Extract the [x, y] coordinate from the center of the cell holding the provided text.  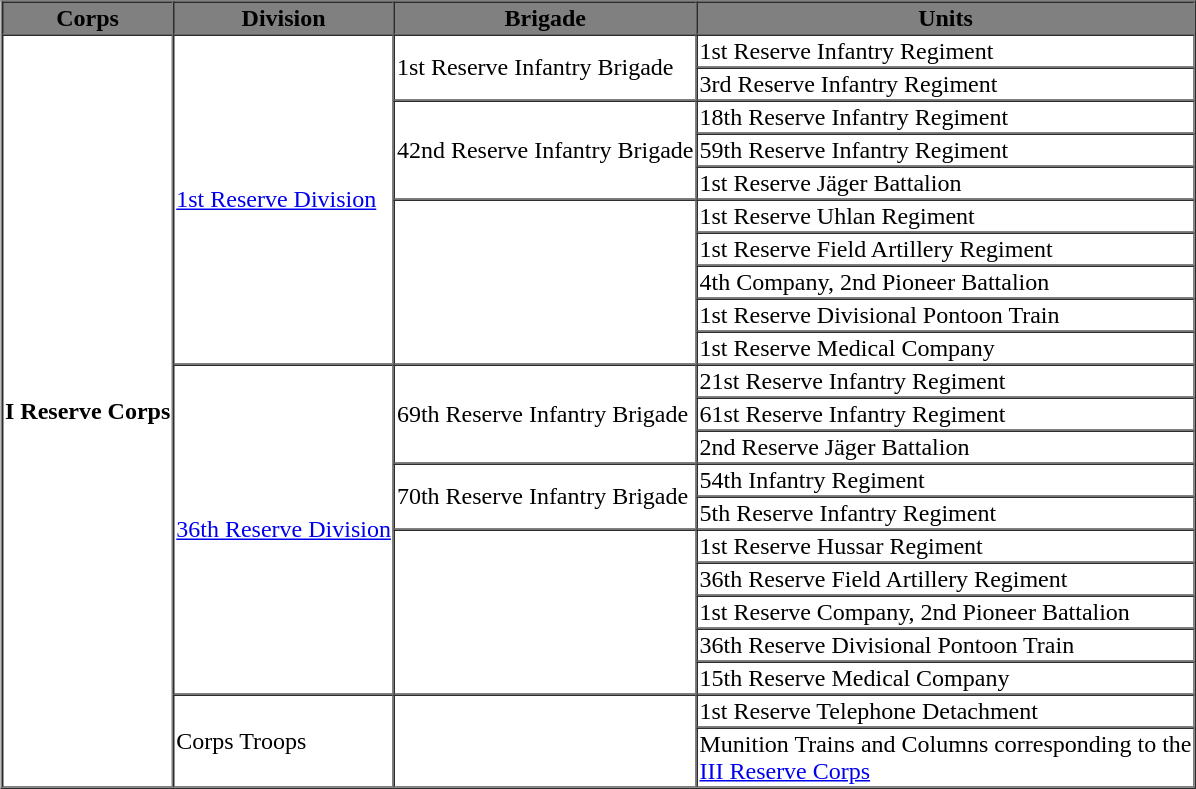
59th Reserve Infantry Regiment [945, 150]
1st Reserve Field Artillery Regiment [945, 248]
1st Reserve Uhlan Regiment [945, 216]
1st Reserve Telephone Detachment [945, 710]
Brigade [546, 18]
61st Reserve Infantry Regiment [945, 414]
1st Reserve Company, 2nd Pioneer Battalion [945, 612]
18th Reserve Infantry Regiment [945, 116]
42nd Reserve Infantry Brigade [546, 150]
Units [945, 18]
21st Reserve Infantry Regiment [945, 380]
1st Reserve Hussar Regiment [945, 546]
36th Reserve Division [284, 529]
3rd Reserve Infantry Regiment [945, 84]
Munition Trains and Columns corresponding to theIII Reserve Corps [945, 758]
70th Reserve Infantry Brigade [546, 497]
1st Reserve Infantry Regiment [945, 50]
I Reserve Corps [88, 410]
Division [284, 18]
1st Reserve Division [284, 199]
2nd Reserve Jäger Battalion [945, 446]
69th Reserve Infantry Brigade [546, 414]
1st Reserve Divisional Pontoon Train [945, 314]
54th Infantry Regiment [945, 480]
1st Reserve Medical Company [945, 348]
Corps Troops [284, 740]
Corps [88, 18]
36th Reserve Divisional Pontoon Train [945, 644]
4th Company, 2nd Pioneer Battalion [945, 282]
5th Reserve Infantry Regiment [945, 512]
36th Reserve Field Artillery Regiment [945, 578]
1st Reserve Infantry Brigade [546, 67]
15th Reserve Medical Company [945, 678]
1st Reserve Jäger Battalion [945, 182]
